Find where the given text appears and provide that cell's center as [X, Y] coordinate. 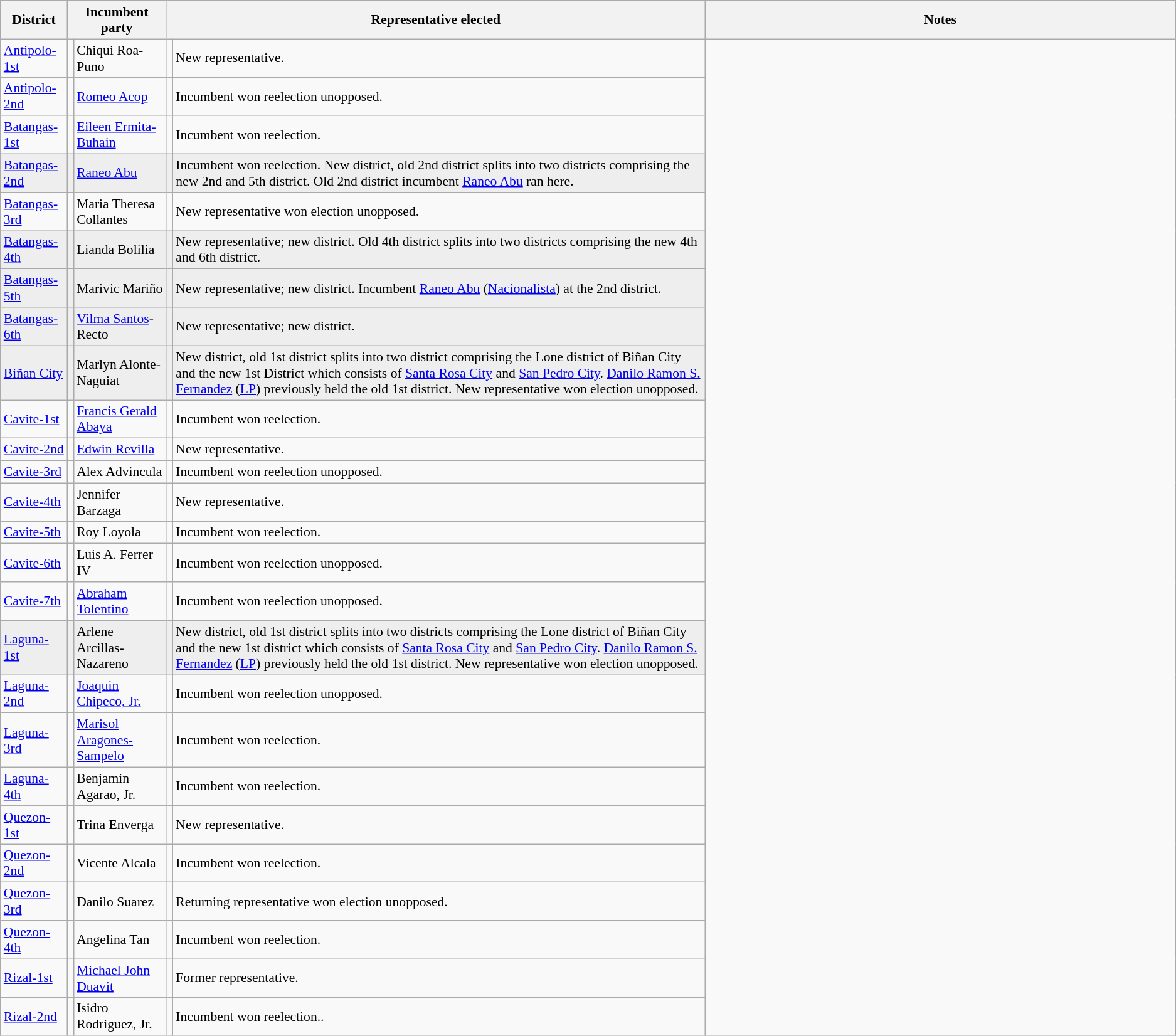
Notes [941, 20]
Cavite-4th [34, 502]
Michael John Duavit [120, 978]
Arlene Arcillas-Nazareno [120, 647]
Isidro Rodriguez, Jr. [120, 1016]
Trina Enverga [120, 825]
Chiqui Roa-Puno [120, 58]
Marivic Mariño [120, 288]
Incumbent won reelection.. [439, 1016]
Former representative. [439, 978]
Edwin Revilla [120, 450]
Batangas-6th [34, 326]
Quezon-4th [34, 939]
Laguna-1st [34, 647]
Antipolo-1st [34, 58]
Batangas-4th [34, 250]
Cavite-5th [34, 532]
Benjamin Agarao, Jr. [120, 786]
Joaquin Chipeco, Jr. [120, 694]
Roy Loyola [120, 532]
Antipolo-2nd [34, 97]
Batangas-3rd [34, 212]
Batangas-5th [34, 288]
Raneo Abu [120, 173]
Returning representative won election unopposed. [439, 902]
Marisol Aragones-Sampelo [120, 740]
Alex Advincula [120, 472]
Quezon-3rd [34, 902]
Francis Gerald Abaya [120, 419]
Quezon-2nd [34, 863]
Luis A. Ferrer IV [120, 563]
New representative won election unopposed. [439, 212]
Rizal-2nd [34, 1016]
New representative; new district. Old 4th district splits into two districts comprising the new 4th and 6th district. [439, 250]
Incumbent party [117, 20]
Vilma Santos-Recto [120, 326]
Jennifer Barzaga [120, 502]
Cavite-3rd [34, 472]
Laguna-3rd [34, 740]
Maria Theresa Collantes [120, 212]
Angelina Tan [120, 939]
Cavite-2nd [34, 450]
Romeo Acop [120, 97]
Quezon-1st [34, 825]
Cavite-1st [34, 419]
Laguna-4th [34, 786]
Rizal-1st [34, 978]
Representative elected [435, 20]
New representative; new district. [439, 326]
Lianda Bolilia [120, 250]
Batangas-1st [34, 135]
Marlyn Alonte-Naguiat [120, 373]
Vicente Alcala [120, 863]
Abraham Tolentino [120, 601]
Biñan City [34, 373]
Eileen Ermita-Buhain [120, 135]
Danilo Suarez [120, 902]
Laguna-2nd [34, 694]
New representative; new district. Incumbent Raneo Abu (Nacionalista) at the 2nd district. [439, 288]
Cavite-7th [34, 601]
District [34, 20]
Batangas-2nd [34, 173]
Cavite-6th [34, 563]
